Find where the given text appears and provide that cell's center as [X, Y] coordinate. 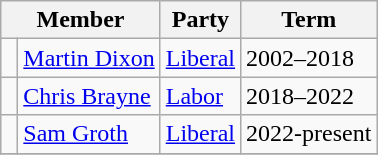
Member [80, 20]
Labor [200, 96]
2002–2018 [309, 58]
2022-present [309, 134]
Term [309, 20]
Martin Dixon [89, 58]
Chris Brayne [89, 96]
2018–2022 [309, 96]
Sam Groth [89, 134]
Party [200, 20]
